Capture the cell that displays the provided text and extract its (X, Y) central coordinate. 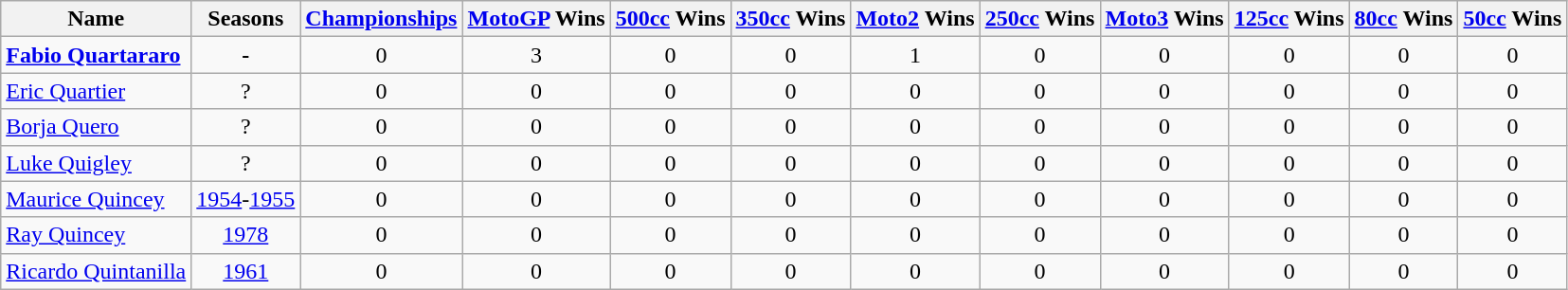
1961 (246, 271)
350cc Wins (790, 19)
Ray Quincey (97, 235)
1978 (246, 235)
Moto2 Wins (915, 19)
- (246, 55)
Borja Quero (97, 127)
Seasons (246, 19)
500cc Wins (671, 19)
250cc Wins (1040, 19)
Luke Quigley (97, 163)
Maurice Quincey (97, 199)
Moto3 Wins (1164, 19)
1954-1955 (246, 199)
Championships (381, 19)
Eric Quartier (97, 91)
Fabio Quartararo (97, 55)
Name (97, 19)
80cc Wins (1404, 19)
3 (536, 55)
Ricardo Quintanilla (97, 271)
1 (915, 55)
125cc Wins (1289, 19)
MotoGP Wins (536, 19)
50cc Wins (1512, 19)
